From the cell containing the given text, extract its center point as [x, y] coordinate. 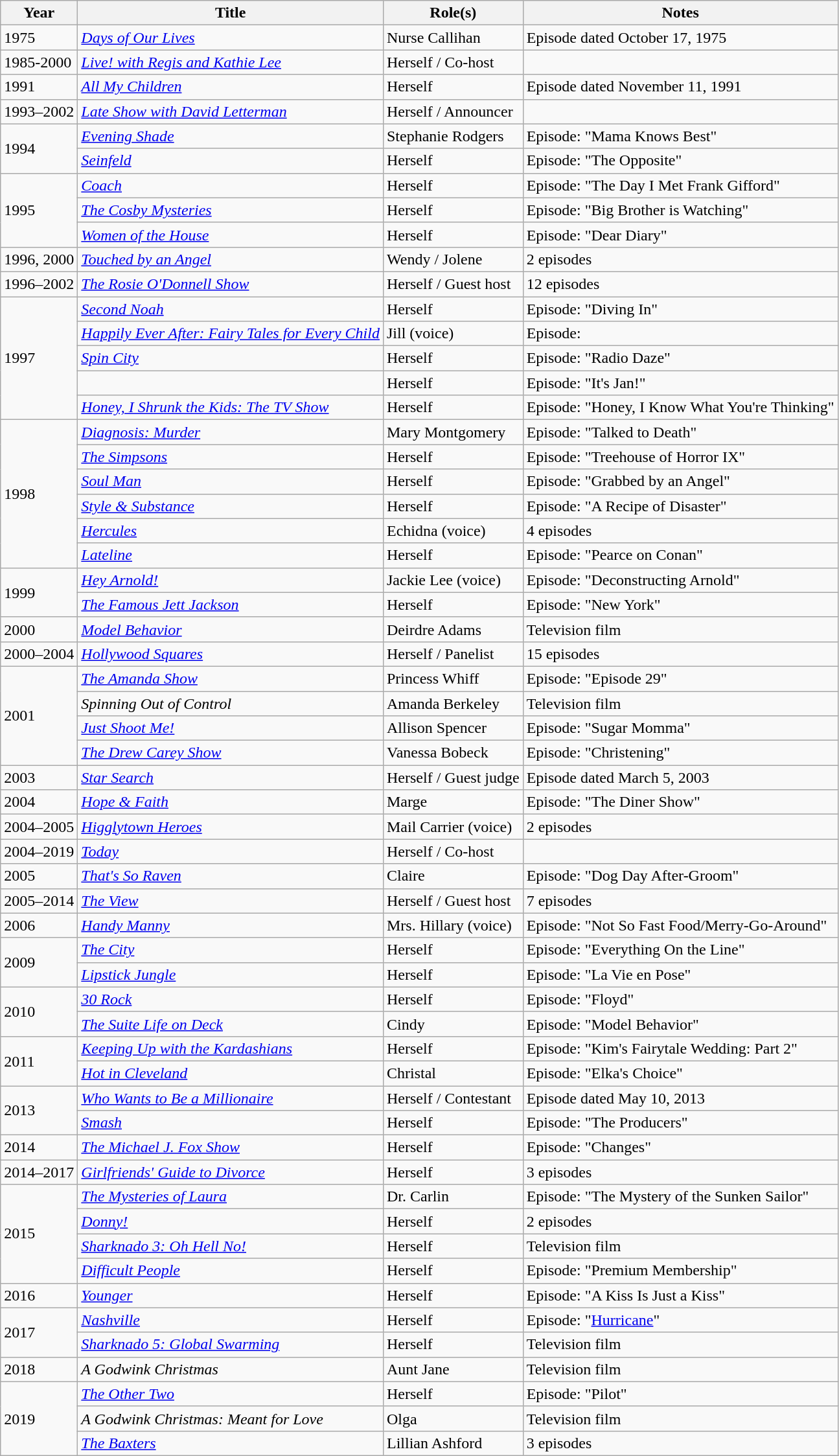
Episode: "Pilot" [680, 1394]
The Cosby Mysteries [231, 210]
Lipstick Jungle [231, 975]
The Rosie O'Donnell Show [231, 284]
Diagnosis: Murder [231, 432]
2003 [39, 778]
Amanda Berkeley [453, 703]
Soul Man [231, 481]
Higglytown Heroes [231, 827]
Episode: "Elka's Choice" [680, 1073]
The Other Two [231, 1394]
1996, 2000 [39, 259]
1994 [39, 148]
Princess Whiff [453, 678]
Marge [453, 802]
Episode: "Deconstructing Arnold" [680, 580]
2000 [39, 629]
Episode: "Pearce on Conan" [680, 555]
Episode: "Floyd" [680, 999]
Late Show with David Letterman [231, 111]
Herself / Announcer [453, 111]
Episode: "The Diner Show" [680, 802]
Second Noah [231, 309]
Sharknado 5: Global Swarming [231, 1345]
Hot in Cleveland [231, 1073]
1995 [39, 210]
2001 [39, 715]
Episode: "Christening" [680, 753]
Women of the House [231, 235]
Cindy [453, 1024]
Episode: "Big Brother is Watching" [680, 210]
Herself / Contestant [453, 1098]
2005 [39, 876]
2017 [39, 1332]
2016 [39, 1295]
Happily Ever After: Fairy Tales for Every Child [231, 334]
Episode: "The Day I Met Frank Gifford" [680, 185]
Lateline [231, 555]
Olga [453, 1418]
Episode: [680, 334]
Episode: "The Mystery of the Sunken Sailor" [680, 1197]
Wendy / Jolene [453, 259]
Keeping Up with the Kardashians [231, 1048]
Episode: "Dear Diary" [680, 235]
2015 [39, 1234]
2019 [39, 1418]
Jill (voice) [453, 334]
A Godwink Christmas [231, 1369]
1985-2000 [39, 62]
2004–2019 [39, 851]
Episode: "A Recipe of Disaster" [680, 506]
Allison Spencer [453, 728]
Episode: "Diving In" [680, 309]
The Drew Carey Show [231, 753]
Episode: "Grabbed by an Angel" [680, 481]
Role(s) [453, 13]
Title [231, 13]
The City [231, 950]
Honey, I Shrunk the Kids: The TV Show [231, 408]
2014 [39, 1148]
The Suite Life on Deck [231, 1024]
1975 [39, 38]
Difficult People [231, 1271]
Episode dated March 5, 2003 [680, 778]
Touched by an Angel [231, 259]
Episode: "New York" [680, 605]
2006 [39, 925]
Episode: "La Vie en Pose" [680, 975]
2004 [39, 802]
Jackie Lee (voice) [453, 580]
Star Search [231, 778]
Episode: "Treehouse of Horror IX" [680, 457]
Herself / Guest judge [453, 778]
The Mysteries of Laura [231, 1197]
Episode: "Changes" [680, 1148]
30 Rock [231, 999]
2009 [39, 962]
Episode: "The Producers" [680, 1123]
1991 [39, 87]
Girlfriends' Guide to Divorce [231, 1172]
Episode: "A Kiss Is Just a Kiss" [680, 1295]
Mrs. Hillary (voice) [453, 925]
Coach [231, 185]
1999 [39, 592]
1993–2002 [39, 111]
The Michael J. Fox Show [231, 1148]
Episode: "Not So Fast Food/Merry-Go-Around" [680, 925]
Today [231, 851]
Episode: "The Opposite" [680, 161]
Live! with Regis and Kathie Lee [231, 62]
Smash [231, 1123]
15 episodes [680, 654]
The Baxters [231, 1443]
Nurse Callihan [453, 38]
Nashville [231, 1320]
Episode: "Talked to Death" [680, 432]
2010 [39, 1011]
Episode: "Sugar Momma" [680, 728]
Spin City [231, 358]
The Amanda Show [231, 678]
Donny! [231, 1221]
Aunt Jane [453, 1369]
2004–2005 [39, 827]
Episode: "Episode 29" [680, 678]
Vanessa Bobeck [453, 753]
A Godwink Christmas: Meant for Love [231, 1418]
Dr. Carlin [453, 1197]
Episode dated November 11, 1991 [680, 87]
Episode: "Radio Daze" [680, 358]
Episode: "Kim's Fairytale Wedding: Part 2" [680, 1048]
The View [231, 901]
Spinning Out of Control [231, 703]
Hope & Faith [231, 802]
Episode: "Model Behavior" [680, 1024]
2014–2017 [39, 1172]
That's So Raven [231, 876]
Sharknado 3: Oh Hell No! [231, 1246]
4 episodes [680, 531]
Echidna (voice) [453, 531]
12 episodes [680, 284]
Christal [453, 1073]
Just Shoot Me! [231, 728]
Episode: "Mama Knows Best" [680, 136]
Episode: "It's Jan!" [680, 383]
Episode: "Dog Day After-Groom" [680, 876]
Who Wants to Be a Millionaire [231, 1098]
1996–2002 [39, 284]
Hey Arnold! [231, 580]
Mary Montgomery [453, 432]
Episode: "Hurricane" [680, 1320]
Lillian Ashford [453, 1443]
The Simpsons [231, 457]
Year [39, 13]
Style & Substance [231, 506]
Seinfeld [231, 161]
2011 [39, 1061]
Deirdre Adams [453, 629]
Episode: "Premium Membership" [680, 1271]
Stephanie Rodgers [453, 136]
Hercules [231, 531]
Mail Carrier (voice) [453, 827]
1997 [39, 358]
Model Behavior [231, 629]
Evening Shade [231, 136]
2018 [39, 1369]
Notes [680, 13]
Hollywood Squares [231, 654]
Handy Manny [231, 925]
Episode dated May 10, 2013 [680, 1098]
Herself / Panelist [453, 654]
Episode: "Honey, I Know What You're Thinking" [680, 408]
Claire [453, 876]
1998 [39, 494]
2000–2004 [39, 654]
The Famous Jett Jackson [231, 605]
Episode: "Everything On the Line" [680, 950]
2005–2014 [39, 901]
All My Children [231, 87]
Younger [231, 1295]
2013 [39, 1111]
Episode dated October 17, 1975 [680, 38]
7 episodes [680, 901]
Days of Our Lives [231, 38]
